Capture the cell that displays the provided text and extract its [X, Y] central coordinate. 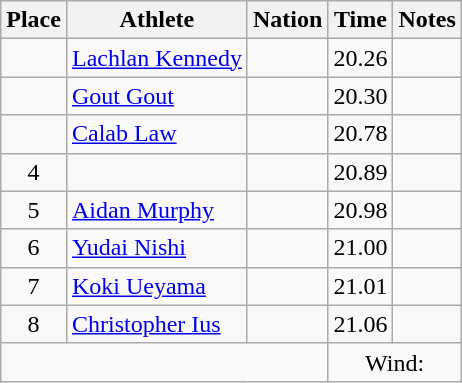
20.30 [360, 96]
Notes [427, 20]
6 [34, 248]
Aidan Murphy [156, 210]
Koki Ueyama [156, 286]
Yudai Nishi [156, 248]
Nation [287, 20]
4 [34, 172]
21.06 [360, 324]
20.98 [360, 210]
21.00 [360, 248]
20.78 [360, 134]
Gout Gout [156, 96]
Time [360, 20]
Place [34, 20]
7 [34, 286]
20.26 [360, 58]
Lachlan Kennedy [156, 58]
Athlete [156, 20]
5 [34, 210]
21.01 [360, 286]
Calab Law [156, 134]
8 [34, 324]
Wind: [394, 362]
20.89 [360, 172]
Christopher Ius [156, 324]
